Determine the [x, y] coordinate at the center of the cell enclosing the given text.  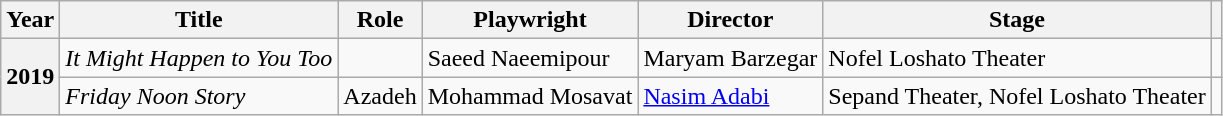
Saeed Naeemipour [530, 58]
Stage [1017, 20]
Director [730, 20]
Azadeh [380, 96]
Role [380, 20]
Mohammad Mosavat [530, 96]
2019 [30, 77]
Maryam Barzegar [730, 58]
Title [199, 20]
Nasim Adabi [730, 96]
Sepand Theater, Nofel Loshato Theater [1017, 96]
Friday Noon Story [199, 96]
Nofel Loshato Theater [1017, 58]
It Might Happen to You Too [199, 58]
Playwright [530, 20]
Year [30, 20]
